Determine the [X, Y] coordinate at the center of the cell enclosing the given text.  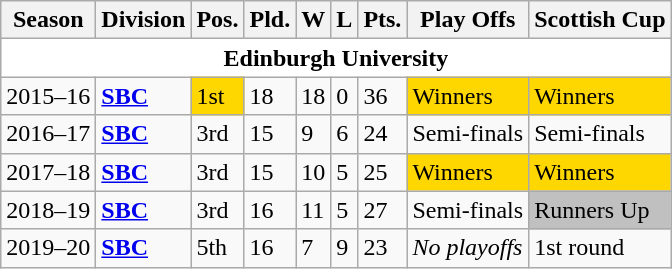
36 [382, 96]
24 [382, 134]
10 [314, 172]
Scottish Cup [600, 20]
6 [344, 134]
25 [382, 172]
7 [314, 248]
2017–18 [48, 172]
2019–20 [48, 248]
Pos. [218, 20]
2016–17 [48, 134]
Play Offs [468, 20]
Edinburgh University [336, 58]
0 [344, 96]
Pts. [382, 20]
W [314, 20]
L [344, 20]
5th [218, 248]
No playoffs [468, 248]
2018–19 [48, 210]
2015–16 [48, 96]
Pld. [270, 20]
27 [382, 210]
23 [382, 248]
1st [218, 96]
Runners Up [600, 210]
1st round [600, 248]
Season [48, 20]
11 [314, 210]
Division [144, 20]
